Return the (X, Y) coordinate for the center point of the cell that contains the specified text.  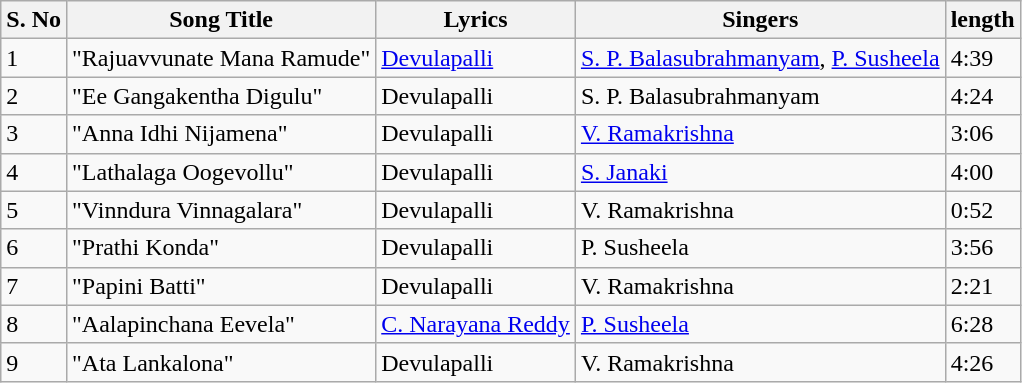
length (982, 20)
3 (34, 134)
2:21 (982, 286)
"Papini Batti" (220, 286)
"Anna Idhi Nijamena" (220, 134)
3:06 (982, 134)
Song Title (220, 20)
2 (34, 96)
S. P. Balasubrahmanyam (760, 96)
"Aalapinchana Eevela" (220, 324)
3:56 (982, 248)
"Ata Lankalona" (220, 362)
5 (34, 210)
"Ee Gangakentha Digulu" (220, 96)
C. Narayana Reddy (476, 324)
1 (34, 58)
6 (34, 248)
4:39 (982, 58)
"Lathalaga Oogevollu" (220, 172)
Lyrics (476, 20)
9 (34, 362)
4 (34, 172)
6:28 (982, 324)
0:52 (982, 210)
4:24 (982, 96)
"Rajuavvunate Mana Ramude" (220, 58)
"Prathi Konda" (220, 248)
"Vinndura Vinnagalara" (220, 210)
S. No (34, 20)
4:00 (982, 172)
S. Janaki (760, 172)
4:26 (982, 362)
Singers (760, 20)
S. P. Balasubrahmanyam, P. Susheela (760, 58)
7 (34, 286)
8 (34, 324)
